Output the [x, y] coordinate of the center of the cell containing the given text.  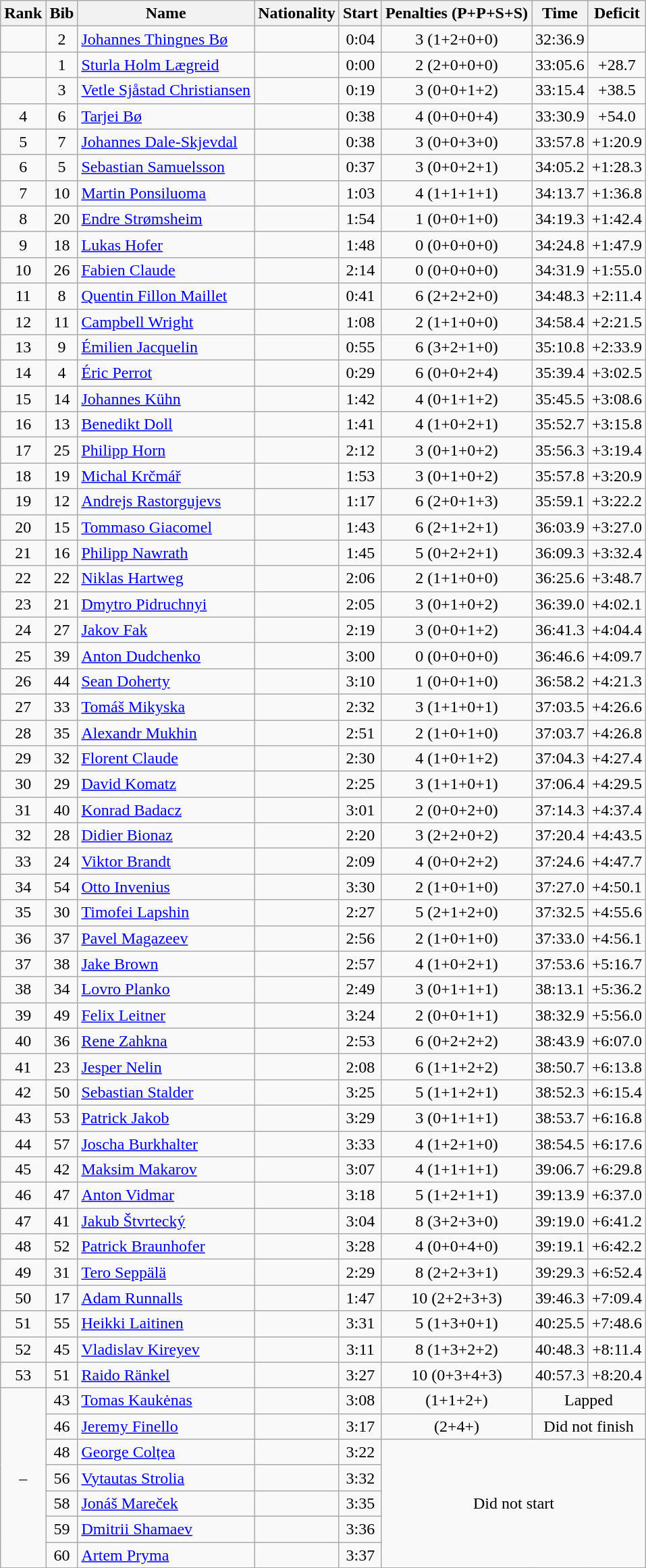
37:32.5 [560, 913]
3:31 [360, 1324]
+6:37.0 [617, 1195]
2:32 [360, 707]
32:36.9 [560, 39]
+3:27.0 [617, 527]
+7:48.6 [617, 1324]
2:12 [360, 450]
39:06.7 [560, 1170]
33:15.4 [560, 90]
2:56 [360, 938]
3:25 [360, 1092]
+6:13.8 [617, 1066]
0:41 [360, 296]
Lukas Hofer [166, 244]
Bib [62, 13]
Time [560, 13]
6 (0+0+2+4) [456, 373]
Quentin Fillon Maillet [166, 296]
5 (1+3+0+1) [456, 1324]
(1+1+2+) [456, 1401]
36:09.3 [560, 553]
37:27.0 [560, 887]
2:09 [360, 861]
2:57 [360, 964]
Tomas Kaukėnas [166, 1401]
39:13.9 [560, 1195]
+6:15.4 [617, 1092]
+3:02.5 [617, 373]
+4:21.3 [617, 681]
37:06.4 [560, 784]
8 (2+2+3+1) [456, 1272]
Émilien Jacquelin [166, 348]
36:46.6 [560, 655]
3 (1+2+0+0) [456, 39]
2:08 [360, 1066]
1:41 [360, 425]
3 (2+2+0+2) [456, 836]
3:07 [360, 1170]
Rene Zahkna [166, 1041]
Alexandr Mukhin [166, 732]
3:32 [360, 1478]
3 (0+0+2+1) [456, 167]
38:13.1 [560, 990]
Lapped [589, 1401]
Martin Ponsiluoma [166, 193]
38:50.7 [560, 1066]
3:36 [360, 1529]
Lovro Planko [166, 990]
38:54.5 [560, 1144]
6 (2+0+1+3) [456, 502]
Name [166, 13]
0:37 [360, 167]
3 [62, 90]
55 [62, 1324]
+4:43.5 [617, 836]
37:20.4 [560, 836]
37:04.3 [560, 759]
Maksim Makarov [166, 1170]
Vetle Sjåstad Christiansen [166, 90]
37:14.3 [560, 810]
Viktor Brandt [166, 861]
3:30 [360, 887]
35:10.8 [560, 348]
37:24.6 [560, 861]
37:03.5 [560, 707]
+8:20.4 [617, 1375]
0:29 [360, 373]
2:27 [360, 913]
33:30.9 [560, 116]
5 (2+1+2+0) [456, 913]
+4:56.1 [617, 938]
Heikki Laitinen [166, 1324]
3:27 [360, 1375]
Konrad Badacz [166, 810]
1 [62, 65]
+1:47.9 [617, 244]
Johannes Thingnes Bø [166, 39]
5 (1+2+1+1) [456, 1195]
3:22 [360, 1452]
Sebastian Samuelsson [166, 167]
38:43.9 [560, 1041]
+54.0 [617, 116]
Johannes Dale-Skjevdal [166, 142]
34:48.3 [560, 296]
Adam Runnalls [166, 1298]
6 (0+2+2+2) [456, 1041]
2:20 [360, 836]
Sean Doherty [166, 681]
3:35 [360, 1503]
– [23, 1478]
6 (2+1+2+1) [456, 527]
2:53 [360, 1041]
3:28 [360, 1247]
39:29.3 [560, 1272]
+1:20.9 [617, 142]
1:43 [360, 527]
39:19.1 [560, 1247]
Niklas Hartweg [166, 578]
+4:47.7 [617, 861]
+6:16.8 [617, 1118]
Sturla Holm Lægreid [166, 65]
34:05.2 [560, 167]
Andrejs Rastorgujevs [166, 502]
+3:32.4 [617, 553]
36:39.0 [560, 604]
+4:37.4 [617, 810]
1:42 [360, 399]
+1:55.0 [617, 270]
3:00 [360, 655]
57 [62, 1144]
5 (1+1+2+1) [456, 1092]
+6:41.2 [617, 1221]
Anton Dudchenko [166, 655]
8 (1+3+2+2) [456, 1349]
Fabien Claude [166, 270]
10 (0+3+4+3) [456, 1375]
+1:36.8 [617, 193]
58 [62, 1503]
Sebastian Stalder [166, 1092]
+3:08.6 [617, 399]
3 (0+0+3+0) [456, 142]
Rank [23, 13]
+4:26.6 [617, 707]
3:24 [360, 1015]
54 [62, 887]
Pavel Magazeev [166, 938]
George Colțea [166, 1452]
36:41.3 [560, 630]
39:19.0 [560, 1221]
Philipp Nawrath [166, 553]
Otto Invenius [166, 887]
3:01 [360, 810]
1:17 [360, 502]
Didier Bionaz [166, 836]
+4:09.7 [617, 655]
Deficit [617, 13]
4 (0+1+1+2) [456, 399]
1:54 [360, 219]
60 [62, 1555]
2:29 [360, 1272]
35:45.5 [560, 399]
+4:27.4 [617, 759]
35:39.4 [560, 373]
Tarjei Bø [166, 116]
35:52.7 [560, 425]
3:33 [360, 1144]
+2:21.5 [617, 322]
5 (0+2+2+1) [456, 553]
3:17 [360, 1426]
Start [360, 13]
1:47 [360, 1298]
0:55 [360, 348]
Vladislav Kireyev [166, 1349]
+4:02.1 [617, 604]
2 (0+0+1+1) [456, 1015]
2:06 [360, 578]
+6:29.8 [617, 1170]
+6:42.2 [617, 1247]
Joscha Burkhalter [166, 1144]
1:08 [360, 322]
Raido Ränkel [166, 1375]
40:25.5 [560, 1324]
0:04 [360, 39]
+7:09.4 [617, 1298]
3:18 [360, 1195]
35:56.3 [560, 450]
Benedikt Doll [166, 425]
37:33.0 [560, 938]
+4:04.4 [617, 630]
3:08 [360, 1401]
4 (1+2+1+0) [456, 1144]
4 (0+0+4+0) [456, 1247]
+3:19.4 [617, 450]
+1:28.3 [617, 167]
Patrick Jakob [166, 1118]
33:57.8 [560, 142]
+4:55.6 [617, 913]
1:53 [360, 476]
Timofei Lapshin [166, 913]
4 (0+0+2+2) [456, 861]
+4:29.5 [617, 784]
Jonáš Mareček [166, 1503]
David Komatz [166, 784]
(2+4+) [456, 1426]
Philipp Horn [166, 450]
3:10 [360, 681]
4 (0+0+0+4) [456, 116]
Vytautas Strolia [166, 1478]
37:03.7 [560, 732]
2 (2+0+0+0) [456, 65]
2:30 [360, 759]
2:05 [360, 604]
+1:42.4 [617, 219]
6 (2+2+2+0) [456, 296]
+3:20.9 [617, 476]
+2:33.9 [617, 348]
+3:22.2 [617, 502]
Tero Seppälä [166, 1272]
2:19 [360, 630]
Dmitrii Shamaev [166, 1529]
35:57.8 [560, 476]
6 (1+1+2+2) [456, 1066]
+3:15.8 [617, 425]
37:53.6 [560, 964]
+6:17.6 [617, 1144]
Endre Strømsheim [166, 219]
2:14 [360, 270]
0:00 [360, 65]
+5:56.0 [617, 1015]
+8:11.4 [617, 1349]
36:58.2 [560, 681]
1:48 [360, 244]
+5:16.7 [617, 964]
+3:48.7 [617, 578]
40:48.3 [560, 1349]
2:49 [360, 990]
Patrick Braunhofer [166, 1247]
Penalties (P+P+S+S) [456, 13]
Tomáš Mikyska [166, 707]
38:32.9 [560, 1015]
34:19.3 [560, 219]
6 (3+2+1+0) [456, 348]
3:11 [360, 1349]
1:03 [360, 193]
Jesper Nelin [166, 1066]
10 (2+2+3+3) [456, 1298]
+6:52.4 [617, 1272]
Did not finish [589, 1426]
34:24.8 [560, 244]
34:31.9 [560, 270]
0:19 [360, 90]
Dmytro Pidruchnyi [166, 604]
2:25 [360, 784]
+4:50.1 [617, 887]
59 [62, 1529]
Felix Leitner [166, 1015]
35:59.1 [560, 502]
33:05.6 [560, 65]
56 [62, 1478]
3:29 [360, 1118]
Nationality [297, 13]
Jakub Štvrtecký [166, 1221]
Michal Krčmář [166, 476]
36:03.9 [560, 527]
3:37 [360, 1555]
+4:26.8 [617, 732]
2 [62, 39]
34:58.4 [560, 322]
2 (0+0+2+0) [456, 810]
Jake Brown [166, 964]
+6:07.0 [617, 1041]
+28.7 [617, 65]
Florent Claude [166, 759]
38:52.3 [560, 1092]
Anton Vidmar [166, 1195]
Jakov Fak [166, 630]
Campbell Wright [166, 322]
Jeremy Finello [166, 1426]
Johannes Kühn [166, 399]
1:45 [360, 553]
Did not start [513, 1503]
Éric Perrot [166, 373]
+5:36.2 [617, 990]
39:46.3 [560, 1298]
40:57.3 [560, 1375]
3:04 [360, 1221]
+2:11.4 [617, 296]
8 (3+2+3+0) [456, 1221]
2:51 [360, 732]
34:13.7 [560, 193]
4 (1+0+1+2) [456, 759]
38:53.7 [560, 1118]
Artem Pryma [166, 1555]
36:25.6 [560, 578]
+38.5 [617, 90]
Tommaso Giacomel [166, 527]
